Identify which cell holds the provided text, then report its (X, Y) central coordinate. 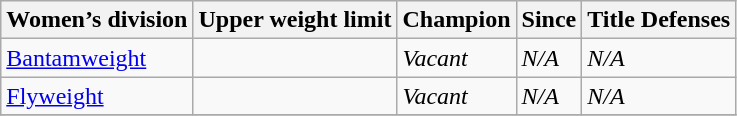
Flyweight (97, 96)
Bantamweight (97, 58)
Title Defenses (659, 20)
Upper weight limit (295, 20)
Since (549, 20)
Champion (456, 20)
Women’s division (97, 20)
